Output the [X, Y] coordinate of the center of the cell containing the given text.  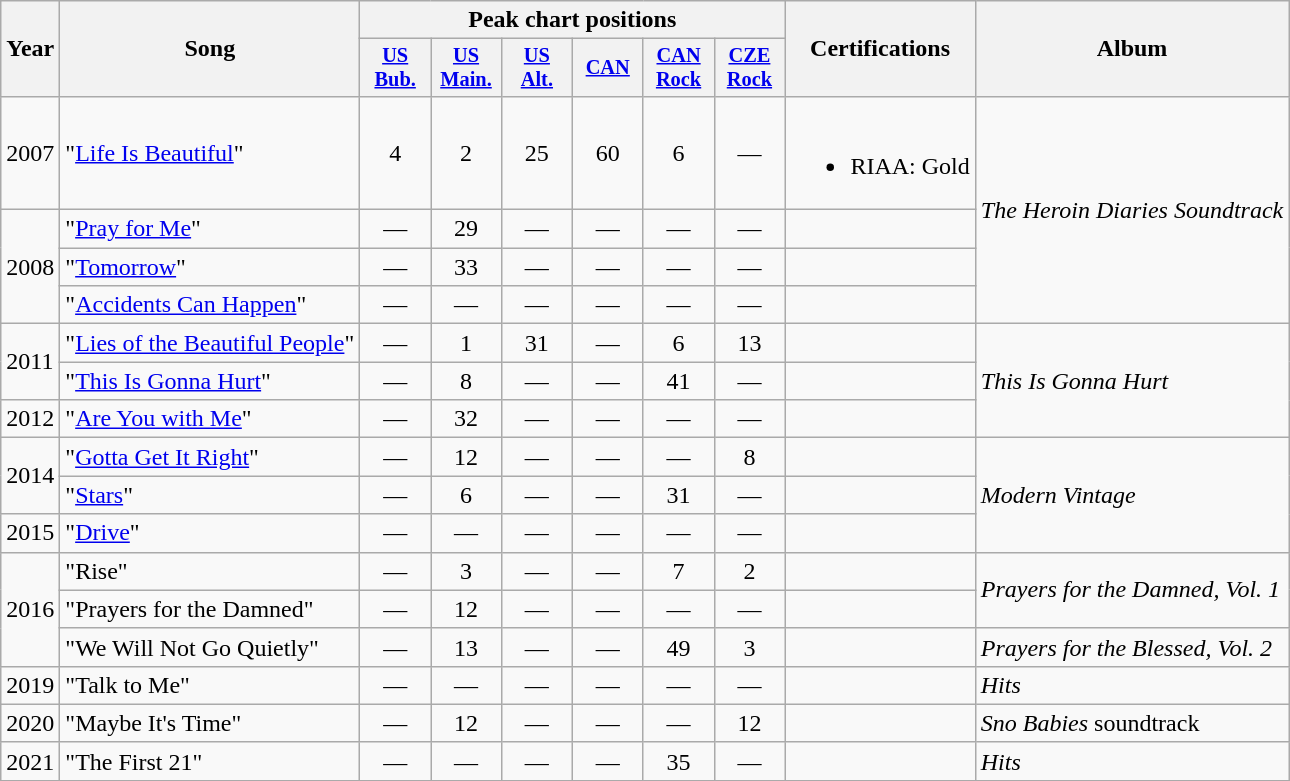
29 [466, 229]
25 [536, 152]
"Gotta Get It Right" [210, 457]
This Is Gonna Hurt [1132, 381]
Prayers for the Damned, Vol. 1 [1132, 590]
"Accidents Can Happen" [210, 305]
2020 [30, 723]
CAN Rock [678, 68]
"Tomorrow" [210, 267]
"Talk to Me" [210, 685]
Sno Babies soundtrack [1132, 723]
"Maybe It's Time" [210, 723]
"Pray for Me" [210, 229]
Song [210, 49]
2007 [30, 152]
USBub. [396, 68]
Modern Vintage [1132, 495]
USMain. [466, 68]
2011 [30, 362]
2008 [30, 267]
"Drive" [210, 533]
"Lies of the Beautiful People" [210, 343]
2015 [30, 533]
2014 [30, 476]
USAlt. [536, 68]
"Life Is Beautiful" [210, 152]
"Stars" [210, 495]
1 [466, 343]
CAN [608, 68]
32 [466, 419]
Certifications [880, 49]
CZERock [750, 68]
35 [678, 761]
2016 [30, 609]
The Heroin Diaries Soundtrack [1132, 210]
RIAA: Gold [880, 152]
"This Is Gonna Hurt" [210, 381]
2019 [30, 685]
"Are You with Me" [210, 419]
49 [678, 647]
2012 [30, 419]
2021 [30, 761]
"Rise" [210, 571]
4 [396, 152]
"Prayers for the Damned" [210, 609]
"We Will Not Go Quietly" [210, 647]
7 [678, 571]
"The First 21" [210, 761]
Prayers for the Blessed, Vol. 2 [1132, 647]
41 [678, 381]
60 [608, 152]
33 [466, 267]
Peak chart positions [572, 20]
Year [30, 49]
Album [1132, 49]
